Search for the cell housing the specified text and yield its (X, Y) center coordinate. 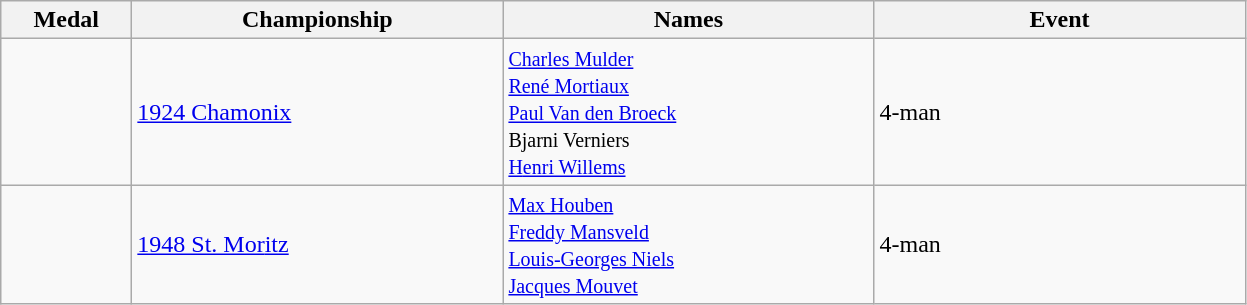
Names (688, 20)
1924 Chamonix (318, 112)
Charles MulderRené MortiauxPaul Van den BroeckBjarni VerniersHenri Willems (688, 112)
Event (1060, 20)
Championship (318, 20)
1948 St. Moritz (318, 244)
Medal (66, 20)
Max HoubenFreddy MansveldLouis-Georges NielsJacques Mouvet (688, 244)
